Return [x, y] of the center of cell containing provided text 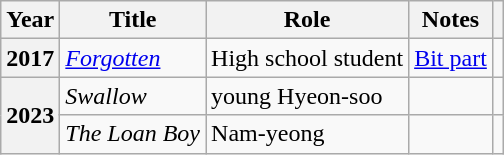
Swallow [133, 96]
Notes [451, 20]
Bit part [451, 58]
Role [308, 20]
The Loan Boy [133, 134]
Forgotten [133, 58]
2017 [30, 58]
Title [133, 20]
High school student [308, 58]
Year [30, 20]
young Hyeon-soo [308, 96]
Nam-yeong [308, 134]
2023 [30, 115]
